Find where the given text appears and provide that cell's center as (x, y) coordinate. 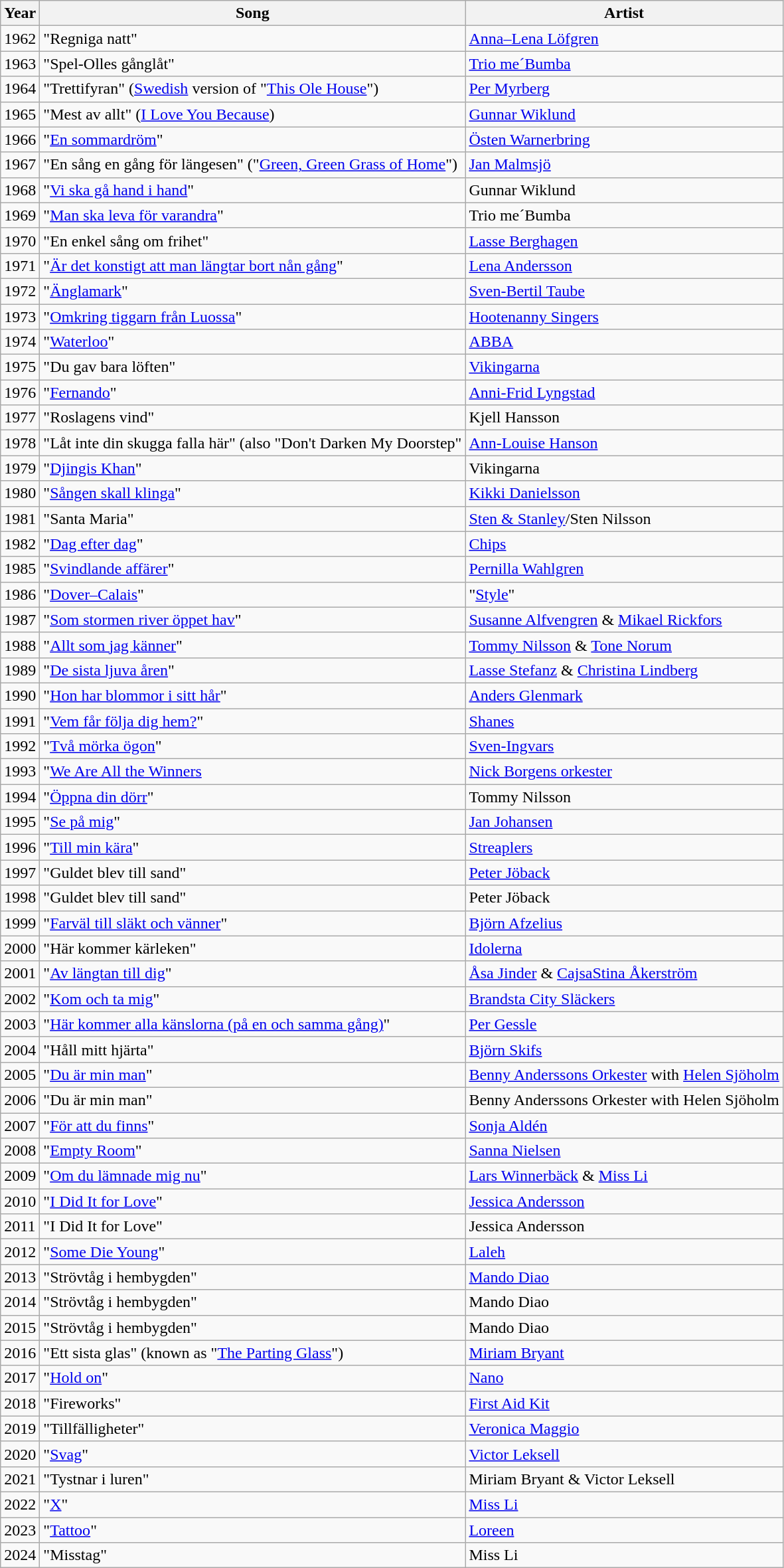
2017 (20, 1378)
"Tystnar i luren" (252, 1479)
"För att du finns" (252, 1126)
"Se på mig" (252, 822)
1990 (20, 695)
"Allt som jag känner" (252, 645)
1987 (20, 620)
Anna–Lena Löfgren (624, 39)
"Fernando" (252, 392)
Ann-Louise Hanson (624, 443)
Anni-Frid Lyngstad (624, 392)
Susanne Alfvengren & Mikael Rickfors (624, 620)
2003 (20, 1024)
"Du gav bara löften" (252, 367)
Sanna Nielsen (624, 1151)
1978 (20, 443)
1974 (20, 342)
"Här kommer kärleken" (252, 948)
Sten & Stanley/Sten Nilsson (624, 519)
"De sista ljuva åren" (252, 670)
2024 (20, 1555)
"Djingis Khan" (252, 468)
Idolerna (624, 948)
"Två mörka ögon" (252, 746)
1975 (20, 367)
"Svag" (252, 1454)
"Änglamark" (252, 291)
Kjell Hansson (624, 418)
Åsa Jinder & CajsaStina Åkerström (624, 974)
Jan Malmsjö (624, 165)
Laleh (624, 1252)
"Trettifyran" (Swedish version of "This Ole House") (252, 89)
"Vi ska gå hand i hand" (252, 190)
Loreen (624, 1529)
Björn Skifs (624, 1049)
1994 (20, 797)
1962 (20, 39)
1964 (20, 89)
"Fireworks" (252, 1403)
1981 (20, 519)
Chips (624, 544)
Lasse Stefanz & Christina Lindberg (624, 670)
Streaplers (624, 847)
Lasse Berghagen (624, 240)
Lena Andersson (624, 266)
2016 (20, 1353)
1968 (20, 190)
1976 (20, 392)
"Santa Maria" (252, 519)
1986 (20, 594)
2005 (20, 1075)
1982 (20, 544)
1965 (20, 114)
1995 (20, 822)
"Spel-Olles gånglåt" (252, 64)
Miriam Bryant & Victor Leksell (624, 1479)
1977 (20, 418)
Pernilla Wahlgren (624, 569)
"Till min kära" (252, 847)
Nick Borgens orkester (624, 772)
"Style" (624, 594)
1988 (20, 645)
1979 (20, 468)
"Håll mitt hjärta" (252, 1049)
"We Are All the Winners (252, 772)
1967 (20, 165)
"Man ska leva för varandra" (252, 215)
2000 (20, 948)
1993 (20, 772)
"Öppna din dörr" (252, 797)
2015 (20, 1328)
1970 (20, 240)
"Här kommer alla känslorna (på en och samma gång)" (252, 1024)
Miriam Bryant (624, 1353)
1991 (20, 721)
"Vem får följa dig hem?" (252, 721)
"Farväl till släkt och vänner" (252, 923)
2021 (20, 1479)
2002 (20, 999)
Per Gessle (624, 1024)
"Mest av allt" (I Love You Because) (252, 114)
2013 (20, 1277)
"En sång en gång för längesen" ("Green, Green Grass of Home") (252, 165)
"Misstag" (252, 1555)
First Aid Kit (624, 1403)
Veronica Maggio (624, 1429)
Sonja Aldén (624, 1126)
2023 (20, 1529)
"Svindlande affärer" (252, 569)
"Some Die Young" (252, 1252)
1980 (20, 493)
"Regniga natt" (252, 39)
Hootenanny Singers (624, 317)
"X" (252, 1504)
Artist (624, 13)
"Dover–Calais" (252, 594)
"Empty Room" (252, 1151)
1971 (20, 266)
Sven-Bertil Taube (624, 291)
Tommy Nilsson & Tone Norum (624, 645)
Per Myrberg (624, 89)
"Omkring tiggarn från Luossa" (252, 317)
Song (252, 13)
"Hon har blommor i sitt hår" (252, 695)
1973 (20, 317)
Brandsta City Släckers (624, 999)
2022 (20, 1504)
2014 (20, 1302)
Nano (624, 1378)
"En sommardröm" (252, 139)
1985 (20, 569)
ABBA (624, 342)
Jan Johansen (624, 822)
"Dag efter dag" (252, 544)
"Om du lämnade mig nu" (252, 1176)
"Roslagens vind" (252, 418)
2018 (20, 1403)
2011 (20, 1227)
2001 (20, 974)
2019 (20, 1429)
Sven-Ingvars (624, 746)
Victor Leksell (624, 1454)
Björn Afzelius (624, 923)
1992 (20, 746)
"Tattoo" (252, 1529)
2007 (20, 1126)
Tommy Nilsson (624, 797)
1999 (20, 923)
1989 (20, 670)
1969 (20, 215)
2020 (20, 1454)
"Ett sista glas" (known as "The Parting Glass") (252, 1353)
Shanes (624, 721)
1997 (20, 873)
"Sången skall klinga" (252, 493)
1963 (20, 64)
Kikki Danielsson (624, 493)
2009 (20, 1176)
2006 (20, 1100)
"Hold on" (252, 1378)
Anders Glenmark (624, 695)
"Är det konstigt att man längtar bort nån gång" (252, 266)
Östen Warnerbring (624, 139)
1966 (20, 139)
Lars Winnerbäck & Miss Li (624, 1176)
2008 (20, 1151)
1972 (20, 291)
"Tillfälligheter" (252, 1429)
2010 (20, 1201)
"En enkel sång om frihet" (252, 240)
2004 (20, 1049)
"Waterloo" (252, 342)
1996 (20, 847)
"Låt inte din skugga falla här" (also "Don't Darken My Doorstep" (252, 443)
"Av längtan till dig" (252, 974)
Year (20, 13)
"Kom och ta mig" (252, 999)
2012 (20, 1252)
"Som stormen river öppet hav" (252, 620)
1998 (20, 898)
